Pinpoint the cell where the given text exists, returning its (x, y) midpoint coordinate. 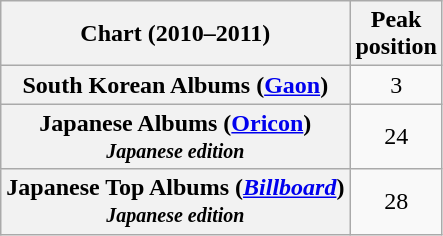
Chart (2010–2011) (176, 34)
Japanese Albums (Oricon)Japanese edition (176, 136)
Japanese Top Albums (Billboard)Japanese edition (176, 202)
28 (396, 202)
South Korean Albums (Gaon) (176, 85)
24 (396, 136)
3 (396, 85)
Peakposition (396, 34)
